Capture the cell that displays the provided text and extract its [X, Y] central coordinate. 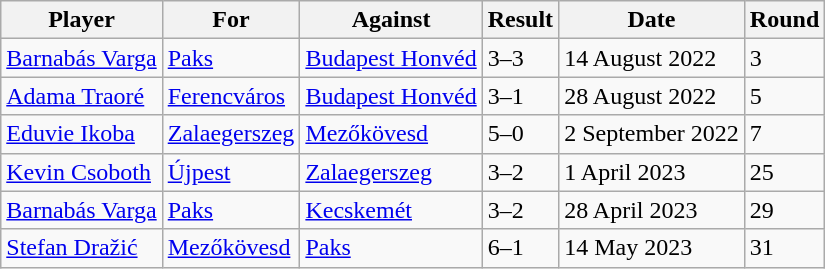
25 [784, 172]
5 [784, 96]
6–1 [520, 248]
28 August 2022 [652, 96]
28 April 2023 [652, 210]
Eduvie Ikoba [82, 134]
5–0 [520, 134]
1 April 2023 [652, 172]
14 August 2022 [652, 58]
3–1 [520, 96]
Result [520, 20]
29 [784, 210]
For [231, 20]
Date [652, 20]
Ferencváros [231, 96]
Adama Traoré [82, 96]
Against [391, 20]
3 [784, 58]
31 [784, 248]
Stefan Dražić [82, 248]
3–3 [520, 58]
14 May 2023 [652, 248]
Round [784, 20]
Kevin Csoboth [82, 172]
Kecskemét [391, 210]
2 September 2022 [652, 134]
Player [82, 20]
7 [784, 134]
Újpest [231, 172]
